Search for the cell housing the specified text and yield its (x, y) center coordinate. 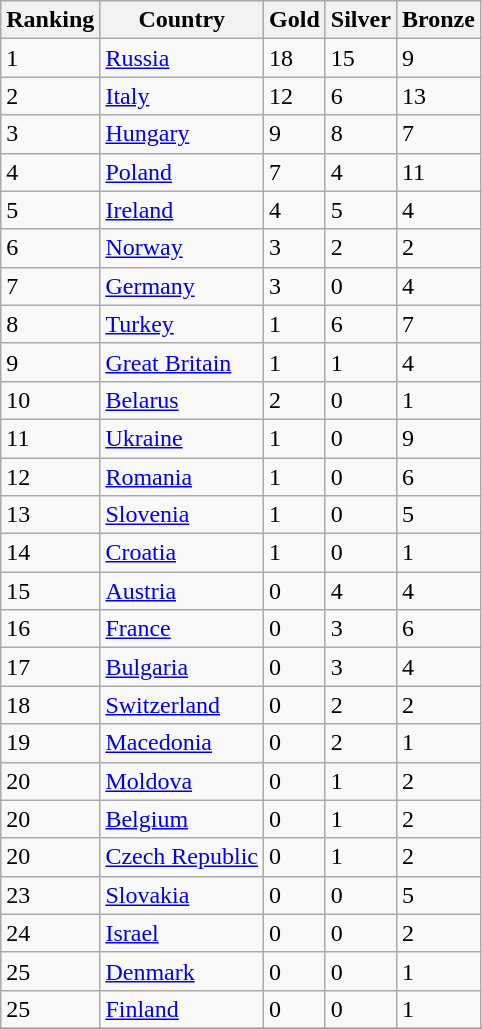
23 (50, 895)
Russia (182, 58)
Romania (182, 477)
10 (50, 400)
Hungary (182, 134)
Slovakia (182, 895)
Germany (182, 286)
Croatia (182, 553)
Bulgaria (182, 667)
Switzerland (182, 705)
Moldova (182, 781)
Silver (360, 20)
Norway (182, 248)
Country (182, 20)
Israel (182, 933)
Gold (295, 20)
Great Britain (182, 362)
14 (50, 553)
Ireland (182, 210)
Belgium (182, 819)
19 (50, 743)
Slovenia (182, 515)
Macedonia (182, 743)
Belarus (182, 400)
Ukraine (182, 438)
16 (50, 629)
17 (50, 667)
Bronze (438, 20)
Italy (182, 96)
Ranking (50, 20)
France (182, 629)
Czech Republic (182, 857)
Austria (182, 591)
24 (50, 933)
Finland (182, 1009)
Turkey (182, 324)
Denmark (182, 971)
Poland (182, 172)
